Detect which cell encompasses the target text, then output its (X, Y) center coordinate. 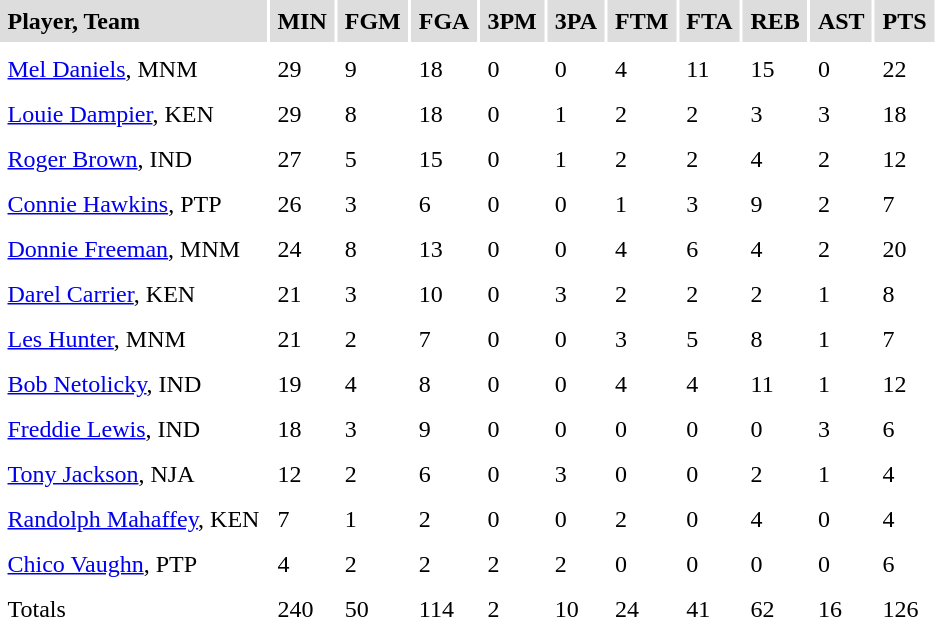
Darel Carrier, KEN (134, 294)
Player, Team (134, 21)
24 (302, 249)
AST (841, 21)
Tony Jackson, NJA (134, 474)
26 (302, 204)
Chico Vaughn, PTP (134, 564)
3PA (576, 21)
13 (444, 249)
Roger Brown, IND (134, 159)
MIN (302, 21)
PTS (904, 21)
Les Hunter, MNM (134, 339)
REB (775, 21)
3PM (512, 21)
Randolph Mahaffey, KEN (134, 519)
Mel Daniels, MNM (134, 69)
FGM (372, 21)
FTM (641, 21)
22 (904, 69)
Bob Netolicky, IND (134, 384)
Connie Hawkins, PTP (134, 204)
FTA (710, 21)
Freddie Lewis, IND (134, 429)
27 (302, 159)
FGA (444, 21)
Louie Dampier, KEN (134, 114)
Donnie Freeman, MNM (134, 249)
10 (444, 294)
19 (302, 384)
20 (904, 249)
